Detect which cell encompasses the target text, then output its [X, Y] center coordinate. 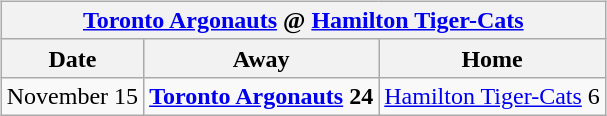
Toronto Argonauts 24 [262, 96]
Away [262, 58]
Hamilton Tiger-Cats 6 [492, 96]
November 15 [72, 96]
Home [492, 58]
Date [72, 58]
Toronto Argonauts @ Hamilton Tiger-Cats [303, 20]
